Pinpoint the cell where the given text exists, returning its (x, y) midpoint coordinate. 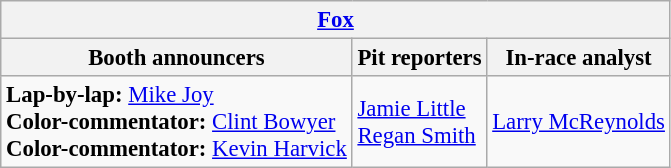
Fox (336, 20)
Booth announcers (176, 58)
Jamie LittleRegan Smith (420, 122)
Larry McReynolds (578, 122)
Pit reporters (420, 58)
In-race analyst (578, 58)
Lap-by-lap: Mike JoyColor-commentator: Clint BowyerColor-commentator: Kevin Harvick (176, 122)
